Scan for the cell matching the given text and deliver its (x, y) coordinate at center. 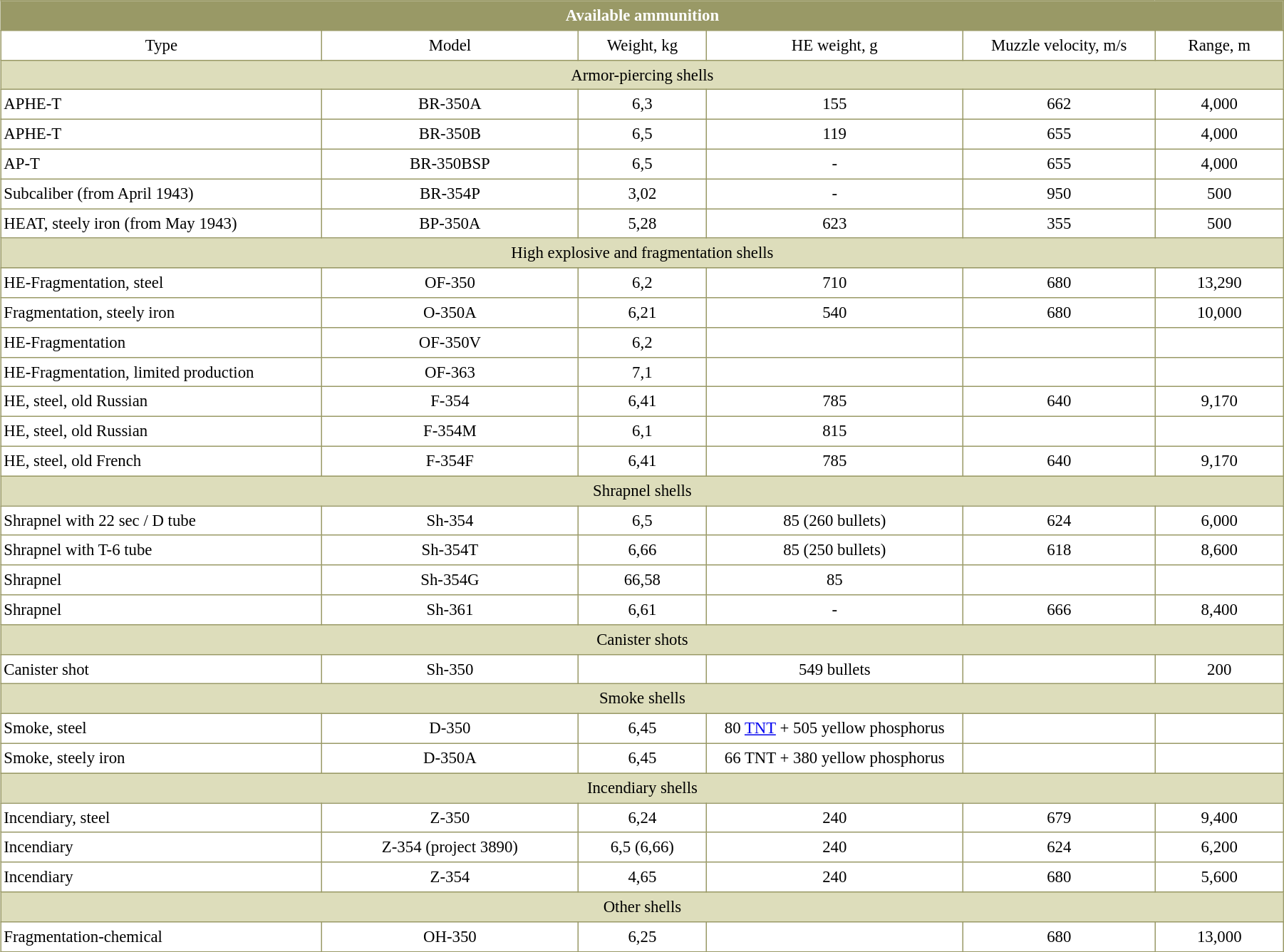
Weight, kg (642, 45)
BP-350A (450, 224)
80 TNT + 505 yellow phosphorus (834, 728)
6,66 (642, 550)
666 (1059, 610)
Range, m (1219, 45)
Sh-361 (450, 610)
BR-354P (450, 194)
Canister shots (643, 639)
Incendiary shells (643, 788)
6,200 (1219, 847)
85 (260 bullets) (834, 521)
Subcaliber (from April 1943) (162, 194)
OF-350V (450, 342)
13,290 (1219, 283)
BR-350A (450, 105)
4,65 (642, 877)
F-354 (450, 402)
AP-T (162, 164)
HE, steel, old French (162, 461)
Sh-354G (450, 580)
F-354M (450, 431)
Available ammunition (643, 16)
618 (1059, 550)
6,21 (642, 313)
6,24 (642, 818)
549 bullets (834, 669)
Armor-piercing shells (643, 75)
OF-350 (450, 283)
D-350 (450, 728)
10,000 (1219, 313)
6,61 (642, 610)
HE-Fragmentation (162, 342)
6,000 (1219, 521)
7,1 (642, 372)
66,58 (642, 580)
BR-350B (450, 135)
155 (834, 105)
950 (1059, 194)
Smoke, steel (162, 728)
Model (450, 45)
5,28 (642, 224)
355 (1059, 224)
540 (834, 313)
Z-354 (project 3890) (450, 847)
Muzzle velocity, m/s (1059, 45)
Canister shot (162, 669)
Z-350 (450, 818)
HE-Fragmentation, steel (162, 283)
815 (834, 431)
OH-350 (450, 936)
HE weight, g (834, 45)
O-350A (450, 313)
High explosive and fragmentation shells (643, 253)
6,3 (642, 105)
Fragmentation-chemical (162, 936)
Type (162, 45)
6,1 (642, 431)
Smoke, steely iron (162, 758)
OF-363 (450, 372)
Fragmentation, steely iron (162, 313)
6,25 (642, 936)
9,400 (1219, 818)
BR-350BSP (450, 164)
Shrapnel with T-6 tube (162, 550)
Z-354 (450, 877)
200 (1219, 669)
6,5 (6,66) (642, 847)
85 (250 bullets) (834, 550)
5,600 (1219, 877)
Shrapnel shells (643, 491)
3,02 (642, 194)
66 TNT + 380 yellow phosphorus (834, 758)
623 (834, 224)
13,000 (1219, 936)
8,600 (1219, 550)
HEAT, steely iron (from May 1943) (162, 224)
710 (834, 283)
Shrapnel with 22 sec / D tube (162, 521)
8,400 (1219, 610)
F-354F (450, 461)
85 (834, 580)
D-350A (450, 758)
679 (1059, 818)
Sh-354T (450, 550)
119 (834, 135)
662 (1059, 105)
Sh-354 (450, 521)
Sh-350 (450, 669)
Other shells (643, 907)
Incendiary, steel (162, 818)
HE-Fragmentation, limited production (162, 372)
Smoke shells (643, 699)
